Find where the given text appears and provide that cell's center as [x, y] coordinate. 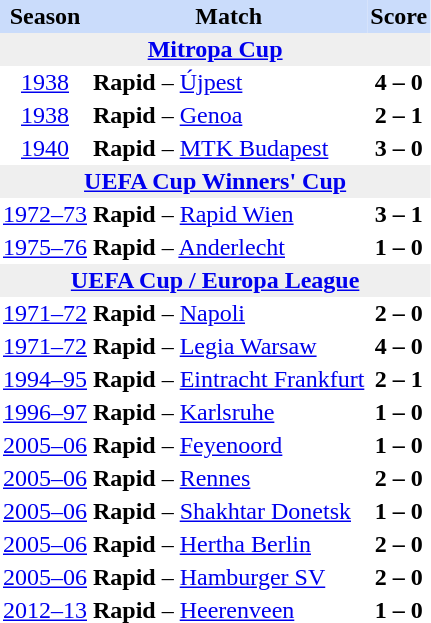
Score [398, 16]
Rapid – Hamburger SV [228, 578]
Rapid – Újpest [228, 82]
Match [228, 16]
UEFA Cup / Europa League [215, 280]
Mitropa Cup [215, 50]
UEFA Cup Winners' Cup [215, 182]
1996–97 [45, 412]
3 – 0 [398, 148]
Rapid – Karlsruhe [228, 412]
1975–76 [45, 248]
Season [45, 16]
Rapid – Shakhtar Donetsk [228, 512]
Rapid – Rennes [228, 478]
1972–73 [45, 214]
1940 [45, 148]
Rapid – Genoa [228, 116]
Rapid – Feyenoord [228, 446]
Rapid – Eintracht Frankfurt [228, 380]
Rapid – Legia Warsaw [228, 346]
1994–95 [45, 380]
Rapid – Napoli [228, 314]
Rapid – Anderlecht [228, 248]
Rapid – Rapid Wien [228, 214]
3 – 1 [398, 214]
Rapid – MTK Budapest [228, 148]
Rapid – Hertha Berlin [228, 544]
